Scan for the cell matching the given text and deliver its [x, y] coordinate at center. 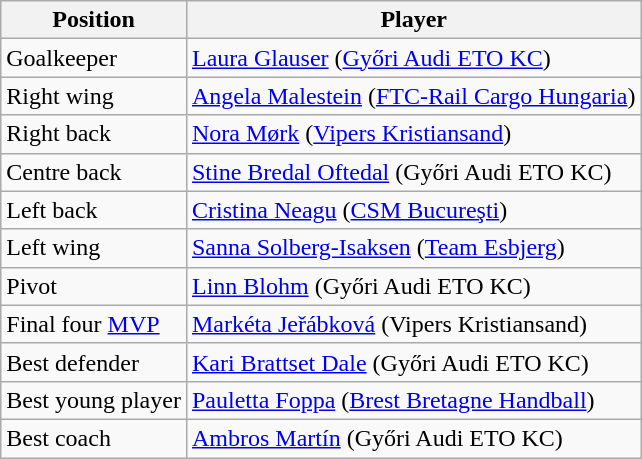
Pivot [94, 286]
Cristina Neagu (CSM Bucureşti) [414, 210]
Player [414, 20]
Position [94, 20]
Right back [94, 134]
Nora Mørk (Vipers Kristiansand) [414, 134]
Left back [94, 210]
Stine Bredal Oftedal (Győri Audi ETO KC) [414, 172]
Right wing [94, 96]
Kari Brattset Dale (Győri Audi ETO KC) [414, 362]
Best coach [94, 438]
Final four MVP [94, 324]
Pauletta Foppa (Brest Bretagne Handball) [414, 400]
Left wing [94, 248]
Laura Glauser (Győri Audi ETO KC) [414, 58]
Angela Malestein (FTC-Rail Cargo Hungaria) [414, 96]
Ambros Martín (Győri Audi ETO KC) [414, 438]
Linn Blohm (Győri Audi ETO KC) [414, 286]
Goalkeeper [94, 58]
Best defender [94, 362]
Best young player [94, 400]
Centre back [94, 172]
Sanna Solberg-Isaksen (Team Esbjerg) [414, 248]
Markéta Jeřábková (Vipers Kristiansand) [414, 324]
